Find where the given text appears and provide that cell's center as [x, y] coordinate. 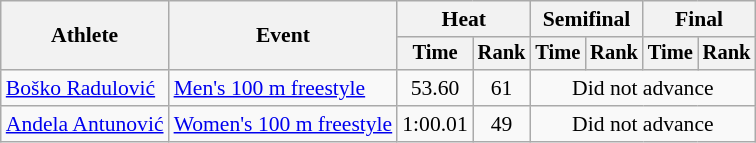
1:00.01 [434, 124]
Semifinal [586, 19]
Men's 100 m freestyle [284, 88]
Boško Radulović [85, 88]
Women's 100 m freestyle [284, 124]
Andela Antunović [85, 124]
Event [284, 36]
61 [502, 88]
Athlete [85, 36]
53.60 [434, 88]
Final [699, 19]
49 [502, 124]
Heat [464, 19]
